Determine the [X, Y] coordinate at the center of the cell enclosing the given text.  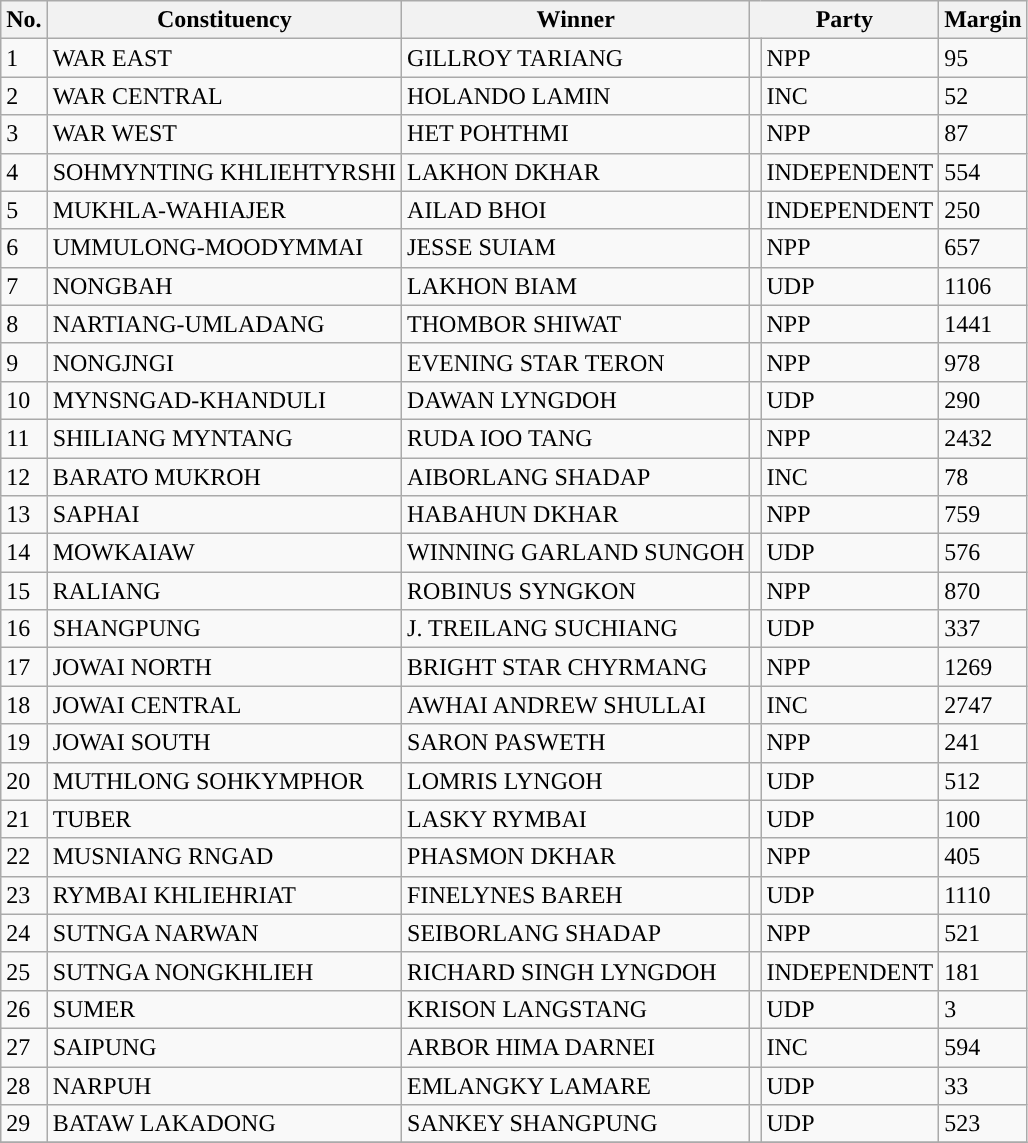
ARBOR HIMA DARNEI [576, 1047]
MOWKAIAW [224, 553]
7 [24, 286]
RYMBAI KHLIEHRIAT [224, 895]
20 [24, 781]
SEIBORLANG SHADAP [576, 933]
RUDA IOO TANG [576, 438]
NONGBAH [224, 286]
BATAW LAKADONG [224, 1124]
25 [24, 971]
87 [983, 134]
SUTNGA NARWAN [224, 933]
4 [24, 172]
MUKHLA-WAHIAJER [224, 210]
181 [983, 971]
RALIANG [224, 591]
MUTHLONG SOHKYMPHOR [224, 781]
405 [983, 857]
12 [24, 477]
ROBINUS SYNGKON [576, 591]
6 [24, 248]
JOWAI NORTH [224, 667]
EMLANGKY LAMARE [576, 1085]
EVENING STAR TERON [576, 362]
SUTNGA NONGKHLIEH [224, 971]
JESSE SUIAM [576, 248]
WINNING GARLAND SUNGOH [576, 553]
WAR CENTRAL [224, 96]
337 [983, 629]
52 [983, 96]
657 [983, 248]
PHASMON DKHAR [576, 857]
HABAHUN DKHAR [576, 515]
759 [983, 515]
26 [24, 1009]
1269 [983, 667]
Party [844, 20]
5 [24, 210]
17 [24, 667]
SANKEY SHANGPUNG [576, 1124]
18 [24, 705]
16 [24, 629]
13 [24, 515]
LASKY RYMBAI [576, 819]
21 [24, 819]
SARON PASWETH [576, 743]
2432 [983, 438]
2747 [983, 705]
MYNSNGAD-KHANDULI [224, 400]
SAPHAI [224, 515]
J. TREILANG SUCHIANG [576, 629]
870 [983, 591]
SUMER [224, 1009]
28 [24, 1085]
WAR WEST [224, 134]
14 [24, 553]
SAIPUNG [224, 1047]
1 [24, 58]
100 [983, 819]
22 [24, 857]
NARTIANG-UMLADANG [224, 324]
554 [983, 172]
AILAD BHOI [576, 210]
LAKHON DKHAR [576, 172]
290 [983, 400]
78 [983, 477]
95 [983, 58]
10 [24, 400]
AIBORLANG SHADAP [576, 477]
FINELYNES BAREH [576, 895]
THOMBOR SHIWAT [576, 324]
BRIGHT STAR CHYRMANG [576, 667]
TUBER [224, 819]
Constituency [224, 20]
241 [983, 743]
24 [24, 933]
19 [24, 743]
576 [983, 553]
512 [983, 781]
LOMRIS LYNGOH [576, 781]
33 [983, 1085]
Margin [983, 20]
NARPUH [224, 1085]
JOWAI CENTRAL [224, 705]
11 [24, 438]
9 [24, 362]
NONGJNGI [224, 362]
DAWAN LYNGDOH [576, 400]
594 [983, 1047]
521 [983, 933]
HOLANDO LAMIN [576, 96]
978 [983, 362]
8 [24, 324]
HET POHTHMI [576, 134]
2 [24, 96]
No. [24, 20]
AWHAI ANDREW SHULLAI [576, 705]
GILLROY TARIANG [576, 58]
MUSNIANG RNGAD [224, 857]
15 [24, 591]
29 [24, 1124]
UMMULONG-MOODYMMAI [224, 248]
523 [983, 1124]
BARATO MUKROH [224, 477]
250 [983, 210]
27 [24, 1047]
WAR EAST [224, 58]
1106 [983, 286]
23 [24, 895]
SOHMYNTING KHLIEHTYRSHI [224, 172]
JOWAI SOUTH [224, 743]
LAKHON BIAM [576, 286]
Winner [576, 20]
KRISON LANGSTANG [576, 1009]
1110 [983, 895]
SHILIANG MYNTANG [224, 438]
RICHARD SINGH LYNGDOH [576, 971]
1441 [983, 324]
SHANGPUNG [224, 629]
